Output the (X, Y) coordinate of the center of the cell containing the given text.  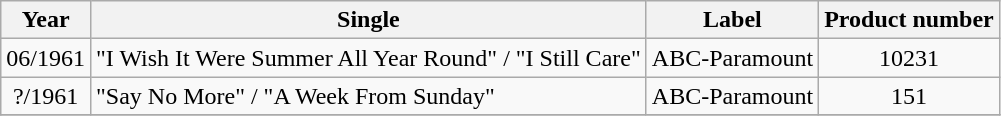
"Say No More" / "A Week From Sunday" (368, 96)
Single (368, 20)
Product number (910, 20)
151 (910, 96)
Label (732, 20)
?/1961 (46, 96)
"I Wish It Were Summer All Year Round" / "I Still Care" (368, 58)
06/1961 (46, 58)
Year (46, 20)
10231 (910, 58)
